From the cell containing the given text, extract its center point as (x, y) coordinate. 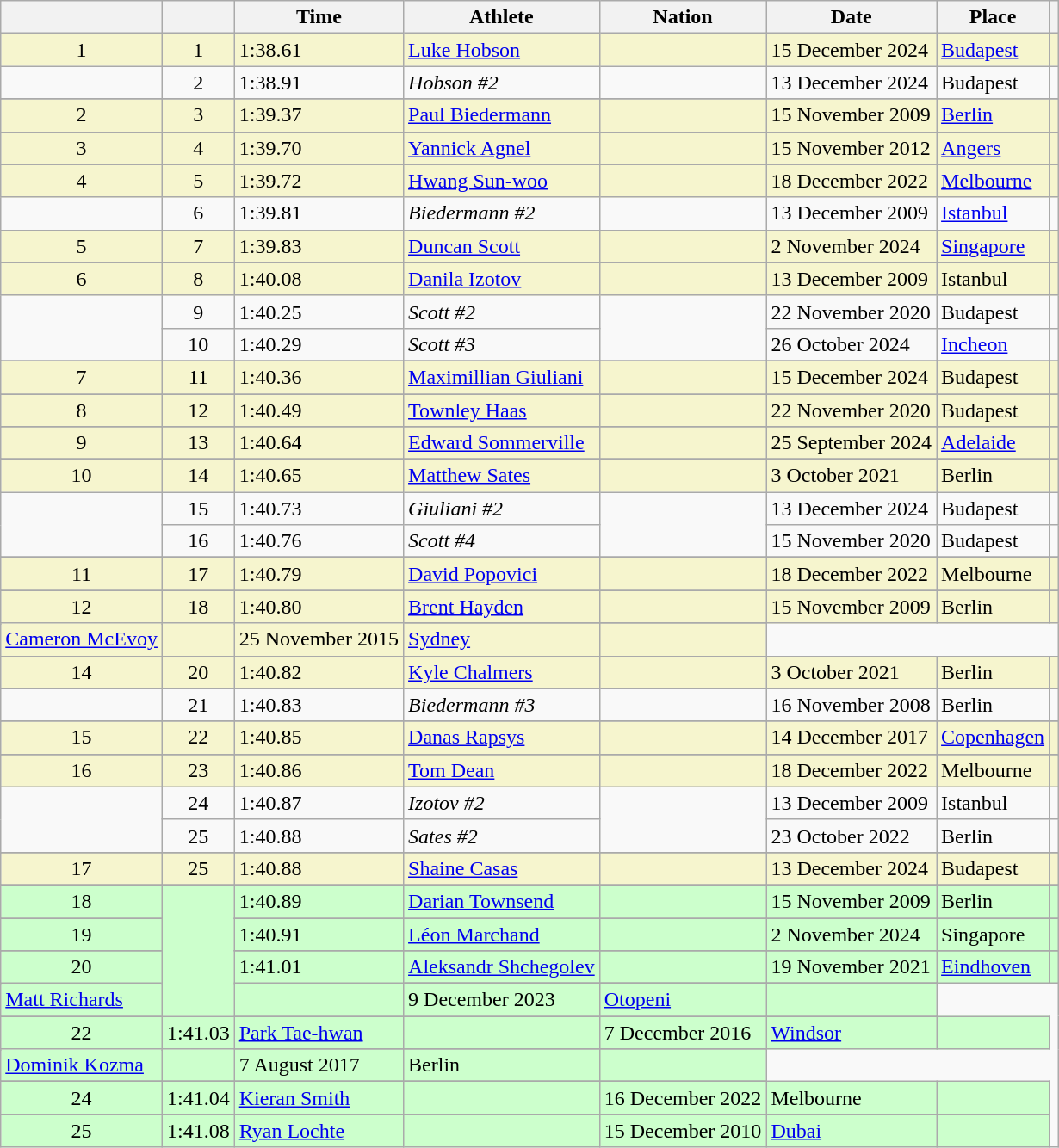
1:40.79 (319, 574)
Cameron McEvoy (82, 639)
1:40.36 (319, 377)
Scott #2 (502, 312)
Townley Haas (502, 410)
Copenhagen (994, 738)
Nation (683, 17)
16 December 2022 (683, 1098)
Windsor (852, 1033)
1:40.87 (319, 803)
Angers (994, 148)
1:40.25 (319, 312)
7 December 2016 (683, 1033)
Paul Biedermann (502, 115)
1:40.29 (319, 344)
Tom Dean (502, 770)
19 (82, 934)
23 (198, 770)
Scott #4 (502, 541)
16 November 2008 (852, 705)
1:40.91 (319, 934)
Duncan Scott (502, 246)
Kyle Chalmers (502, 672)
1:41.01 (319, 967)
15 November 2020 (852, 541)
1:41.08 (198, 1131)
Date (852, 17)
7 August 2017 (319, 1065)
Biedermann #2 (502, 213)
Maximillian Giuliani (502, 377)
1:38.61 (319, 50)
1:39.72 (319, 181)
1:39.37 (319, 115)
David Popovici (502, 574)
Yannick Agnel (502, 148)
Park Tae-hwan (319, 1033)
1:38.91 (319, 83)
Sydney (502, 639)
Shaine Casas (502, 868)
25 November 2015 (319, 639)
1:40.86 (319, 770)
25 September 2024 (852, 443)
Eindhoven (994, 967)
1:40.83 (319, 705)
Matthew Sates (502, 476)
Edward Sommerville (502, 443)
Otopeni (683, 1000)
Giuliani #2 (502, 509)
1:41.03 (198, 1033)
1:40.65 (319, 476)
Hwang Sun-woo (502, 181)
Biedermann #3 (502, 705)
Dominik Kozma (82, 1065)
Ryan Lochte (319, 1131)
Matt Richards (82, 1000)
23 October 2022 (852, 836)
Danila Izotov (502, 279)
9 December 2023 (502, 1000)
26 October 2024 (852, 344)
19 November 2021 (852, 967)
1:40.64 (319, 443)
1:41.04 (198, 1098)
Kieran Smith (319, 1098)
1:39.81 (319, 213)
1:40.89 (319, 901)
Luke Hobson (502, 50)
Brent Hayden (502, 607)
Place (994, 17)
1:40.49 (319, 410)
Dubai (852, 1131)
1:40.76 (319, 541)
14 December 2017 (852, 738)
Sates #2 (502, 836)
1:40.73 (319, 509)
Athlete (502, 17)
Incheon (994, 344)
1:39.70 (319, 148)
Time (319, 17)
1:40.08 (319, 279)
1:40.80 (319, 607)
Léon Marchand (502, 934)
1:40.85 (319, 738)
Izotov #2 (502, 803)
Darian Townsend (502, 901)
1:39.83 (319, 246)
Scott #3 (502, 344)
Adelaide (994, 443)
Aleksandr Shchegolev (502, 967)
1:40.82 (319, 672)
15 November 2012 (852, 148)
Hobson #2 (502, 83)
21 (198, 705)
15 December 2010 (683, 1131)
Danas Rapsys (502, 738)
13 (198, 443)
